Return (x, y) of the center of cell containing provided text 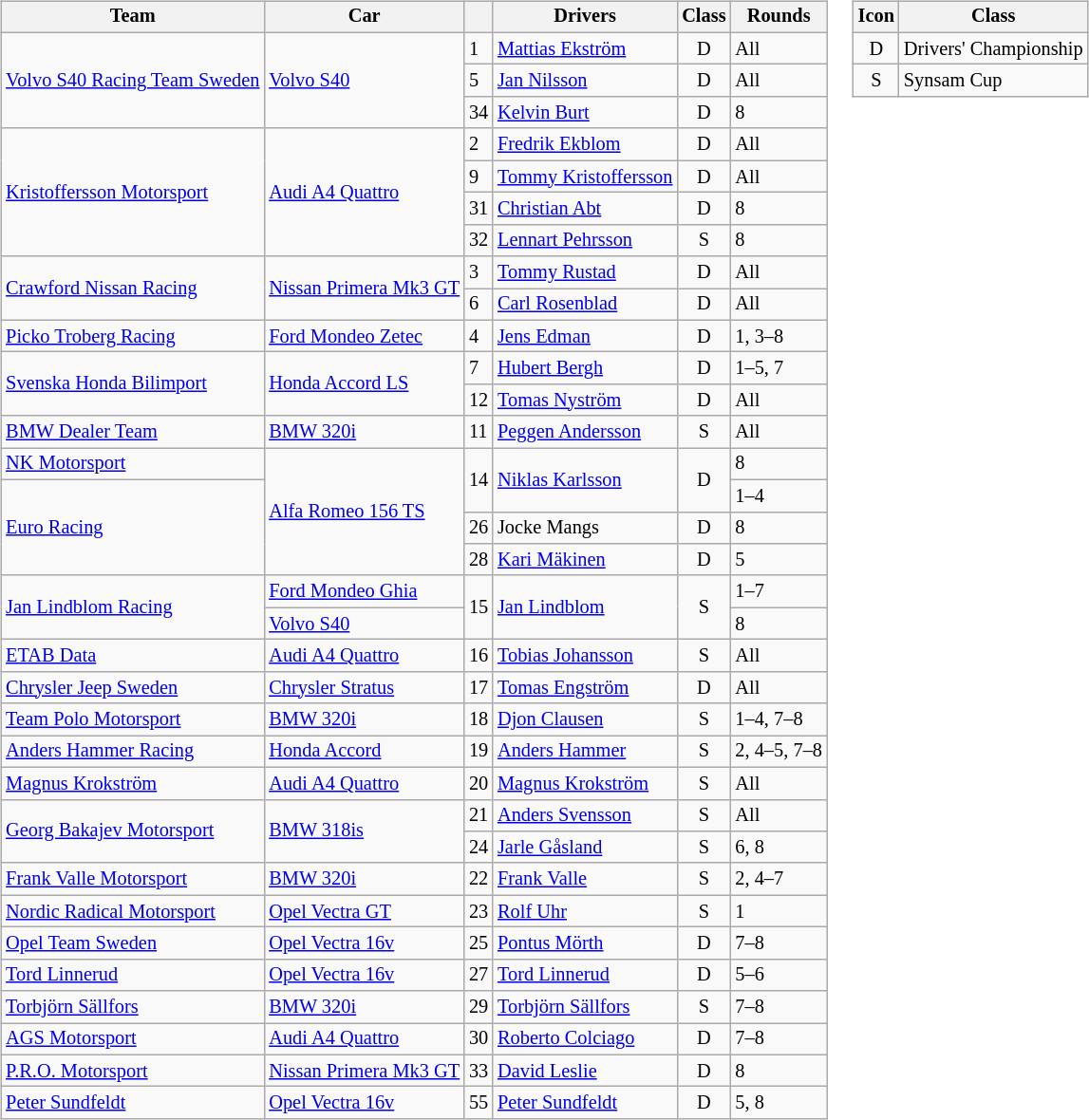
Tommy Rustad (585, 272)
Niklas Karlsson (585, 480)
Jan Lindblom Racing (133, 607)
Team (133, 17)
Tomas Engström (585, 687)
Jan Lindblom (585, 607)
Jarle Gåsland (585, 848)
Chrysler Stratus (365, 687)
Tommy Kristoffersson (585, 177)
32 (479, 240)
1–5, 7 (779, 368)
Carl Rosenblad (585, 305)
29 (479, 1007)
Georg Bakajev Motorsport (133, 831)
4 (479, 336)
Kelvin Burt (585, 113)
31 (479, 209)
Hubert Bergh (585, 368)
17 (479, 687)
Svenska Honda Bilimport (133, 383)
6, 8 (779, 848)
Euro Racing (133, 528)
Opel Vectra GT (365, 911)
1–4 (779, 495)
19 (479, 752)
Roberto Colciago (585, 1039)
28 (479, 560)
14 (479, 480)
Frank Valle Motorsport (133, 879)
7 (479, 368)
30 (479, 1039)
16 (479, 656)
Tomas Nyström (585, 401)
Kari Mäkinen (585, 560)
Honda Accord LS (365, 383)
Anders Hammer (585, 752)
24 (479, 848)
Opel Team Sweden (133, 943)
Fredrik Ekblom (585, 144)
Anders Svensson (585, 815)
Picko Troberg Racing (133, 336)
Team Polo Motorsport (133, 719)
Drivers (585, 17)
AGS Motorsport (133, 1039)
1, 3–8 (779, 336)
Christian Abt (585, 209)
Rolf Uhr (585, 911)
Drivers' Championship (993, 48)
Crawford Nissan Racing (133, 289)
Frank Valle (585, 879)
NK Motorsport (133, 464)
23 (479, 911)
Rounds (779, 17)
12 (479, 401)
2, 4–7 (779, 879)
ETAB Data (133, 656)
25 (479, 943)
Mattias Ekström (585, 48)
P.R.O. Motorsport (133, 1071)
18 (479, 719)
Synsam Cup (993, 81)
3 (479, 272)
Chrysler Jeep Sweden (133, 687)
1–7 (779, 591)
22 (479, 879)
Anders Hammer Racing (133, 752)
Peggen Andersson (585, 432)
Car (365, 17)
Jan Nilsson (585, 81)
BMW 318is (365, 831)
5, 8 (779, 1103)
1–4, 7–8 (779, 719)
Ford Mondeo Ghia (365, 591)
2, 4–5, 7–8 (779, 752)
5–6 (779, 975)
20 (479, 783)
Pontus Mörth (585, 943)
33 (479, 1071)
34 (479, 113)
Alfa Romeo 156 TS (365, 513)
15 (479, 607)
21 (479, 815)
11 (479, 432)
Kristoffersson Motorsport (133, 192)
Ford Mondeo Zetec (365, 336)
Icon (876, 17)
Jens Edman (585, 336)
27 (479, 975)
9 (479, 177)
Volvo S40 Racing Team Sweden (133, 80)
2 (479, 144)
Tobias Johansson (585, 656)
26 (479, 528)
55 (479, 1103)
Nordic Radical Motorsport (133, 911)
Lennart Pehrsson (585, 240)
Honda Accord (365, 752)
6 (479, 305)
David Leslie (585, 1071)
Djon Clausen (585, 719)
Jocke Mangs (585, 528)
BMW Dealer Team (133, 432)
